Identify which cell holds the provided text, then report its [X, Y] central coordinate. 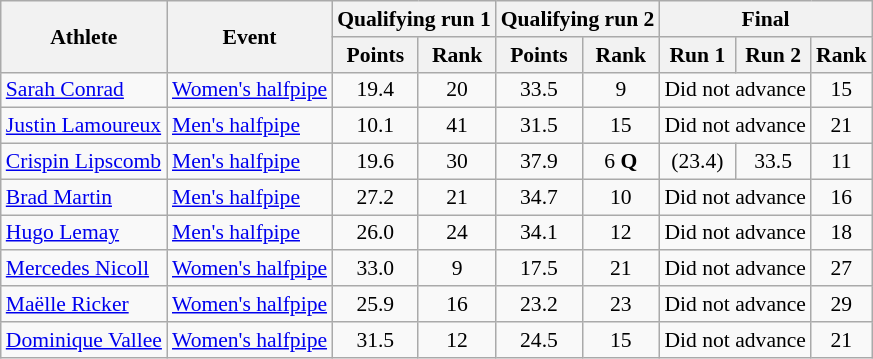
10 [620, 197]
Run 2 [773, 55]
24.5 [539, 340]
19.6 [375, 162]
Dominique Vallee [84, 340]
Qualifying run 2 [578, 19]
24 [456, 233]
27.2 [375, 197]
Run 1 [697, 55]
20 [456, 90]
19.4 [375, 90]
Hugo Lemay [84, 233]
Final [765, 19]
37.9 [539, 162]
Maëlle Ricker [84, 304]
26.0 [375, 233]
17.5 [539, 269]
Brad Martin [84, 197]
34.1 [539, 233]
29 [842, 304]
10.1 [375, 126]
Crispin Lipscomb [84, 162]
27 [842, 269]
11 [842, 162]
18 [842, 233]
34.7 [539, 197]
30 [456, 162]
33.0 [375, 269]
Athlete [84, 36]
Event [250, 36]
Mercedes Nicoll [84, 269]
(23.4) [697, 162]
Qualifying run 1 [414, 19]
6 Q [620, 162]
Sarah Conrad [84, 90]
23 [620, 304]
25.9 [375, 304]
Justin Lamoureux [84, 126]
41 [456, 126]
23.2 [539, 304]
